Pinpoint the cell where the given text exists, returning its [X, Y] midpoint coordinate. 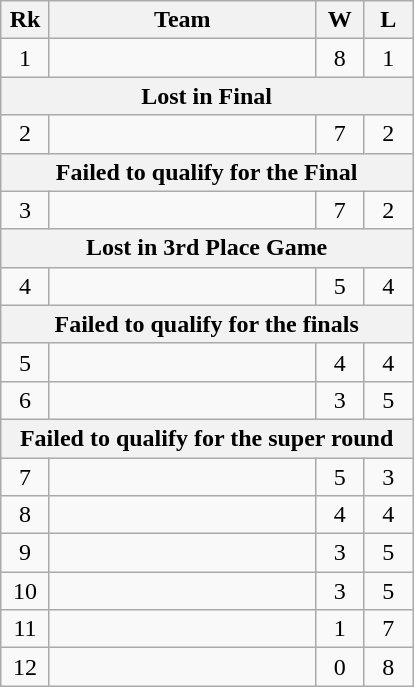
Lost in 3rd Place Game [207, 248]
10 [26, 591]
Lost in Final [207, 96]
Failed to qualify for the Final [207, 172]
Failed to qualify for the super round [207, 438]
0 [340, 667]
Failed to qualify for the finals [207, 324]
6 [26, 400]
Team [182, 20]
9 [26, 553]
12 [26, 667]
W [340, 20]
Rk [26, 20]
11 [26, 629]
L [388, 20]
